Scan for the cell matching the given text and deliver its [X, Y] coordinate at center. 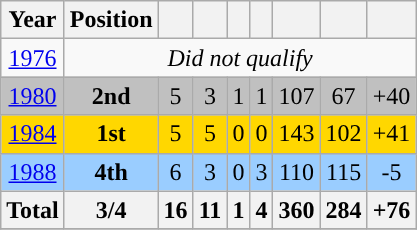
+76 [392, 210]
284 [344, 210]
Total [33, 210]
1976 [33, 58]
+40 [392, 96]
3/4 [111, 210]
107 [296, 96]
6 [176, 172]
2nd [111, 96]
+41 [392, 134]
110 [296, 172]
1988 [33, 172]
Position [111, 20]
115 [344, 172]
1984 [33, 134]
1st [111, 134]
360 [296, 210]
11 [210, 210]
-5 [392, 172]
4th [111, 172]
Did not qualify [240, 58]
Year [33, 20]
1980 [33, 96]
4 [262, 210]
102 [344, 134]
143 [296, 134]
67 [344, 96]
16 [176, 210]
